Find where the given text appears and provide that cell's center as (x, y) coordinate. 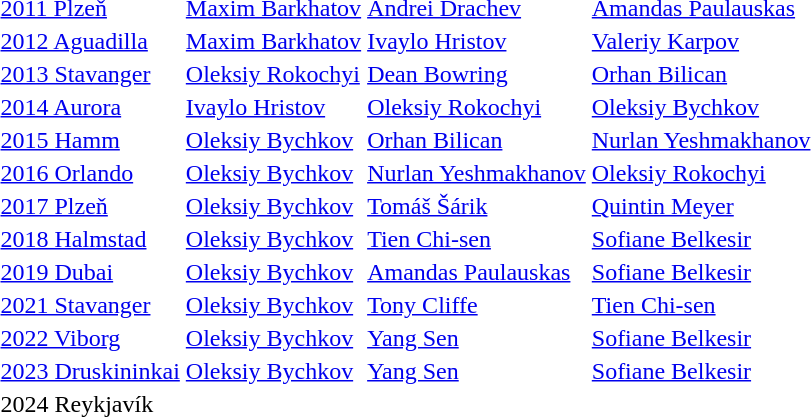
Maxim Barkhatov (273, 41)
Tien Chi-sen (477, 239)
Tomáš Šárik (477, 206)
Nurlan Yeshmakhanov (477, 173)
Amandas Paulauskas (477, 272)
Orhan Bilican (477, 140)
Tony Cliffe (477, 305)
Dean Bowring (477, 74)
